Pinpoint the cell where the given text exists, returning its (X, Y) midpoint coordinate. 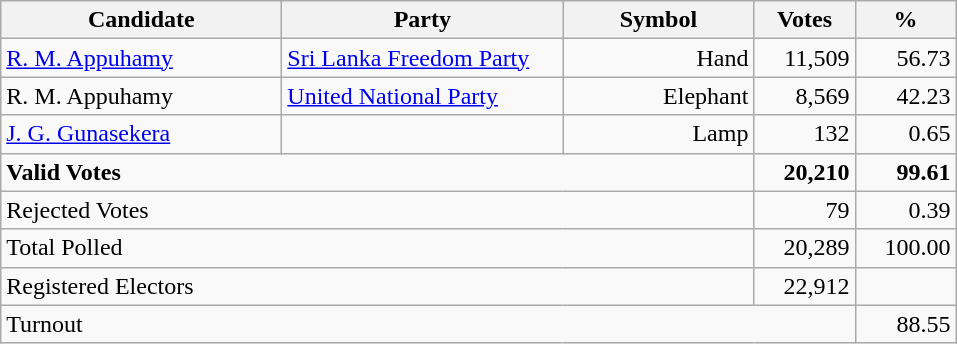
Turnout (428, 324)
100.00 (906, 248)
11,509 (804, 58)
United National Party (422, 96)
22,912 (804, 286)
Symbol (658, 20)
56.73 (906, 58)
Registered Electors (378, 286)
% (906, 20)
Rejected Votes (378, 210)
Hand (658, 58)
79 (804, 210)
Total Polled (378, 248)
Party (422, 20)
20,210 (804, 172)
99.61 (906, 172)
8,569 (804, 96)
42.23 (906, 96)
132 (804, 134)
0.65 (906, 134)
0.39 (906, 210)
Sri Lanka Freedom Party (422, 58)
88.55 (906, 324)
Valid Votes (378, 172)
J. G. Gunasekera (142, 134)
20,289 (804, 248)
Lamp (658, 134)
Candidate (142, 20)
Elephant (658, 96)
Votes (804, 20)
